Determine the (x, y) coordinate at the center of the cell enclosing the given text.  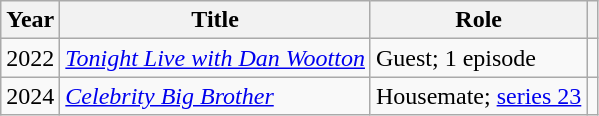
Year (30, 20)
Housemate; series 23 (478, 96)
Guest; 1 episode (478, 58)
Title (216, 20)
2022 (30, 58)
Tonight Live with Dan Wootton (216, 58)
2024 (30, 96)
Celebrity Big Brother (216, 96)
Role (478, 20)
